Identify which cell holds the provided text, then report its (x, y) central coordinate. 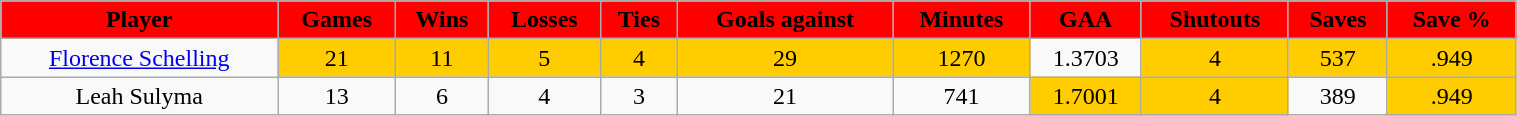
741 (962, 96)
Goals against (784, 20)
Losses (544, 20)
1.7001 (1086, 96)
3 (638, 96)
29 (784, 58)
Saves (1338, 20)
11 (442, 58)
Florence Schelling (140, 58)
6 (442, 96)
Wins (442, 20)
Player (140, 20)
Leah Sulyma (140, 96)
1270 (962, 58)
1.3703 (1086, 58)
389 (1338, 96)
Ties (638, 20)
13 (337, 96)
Save % (1452, 20)
Minutes (962, 20)
GAA (1086, 20)
537 (1338, 58)
Shutouts (1214, 20)
5 (544, 58)
Games (337, 20)
